Pinpoint the cell where the given text exists, returning its (x, y) midpoint coordinate. 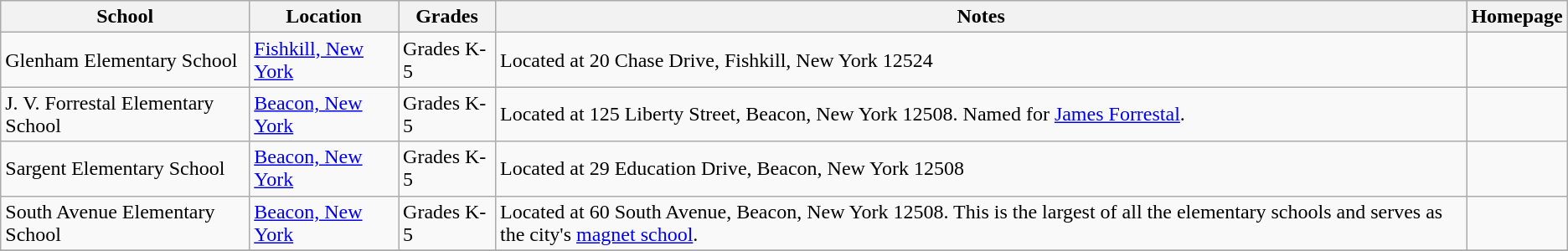
Location (324, 17)
Located at 60 South Avenue, Beacon, New York 12508. This is the largest of all the elementary schools and serves as the city's magnet school. (982, 223)
School (126, 17)
Located at 125 Liberty Street, Beacon, New York 12508. Named for James Forrestal. (982, 114)
Glenham Elementary School (126, 60)
Located at 29 Education Drive, Beacon, New York 12508 (982, 169)
Homepage (1517, 17)
South Avenue Elementary School (126, 223)
Notes (982, 17)
Fishkill, New York (324, 60)
Sargent Elementary School (126, 169)
J. V. Forrestal Elementary School (126, 114)
Grades (447, 17)
Located at 20 Chase Drive, Fishkill, New York 12524 (982, 60)
